Locate the cell with the specified text and output its (x, y) center coordinate. 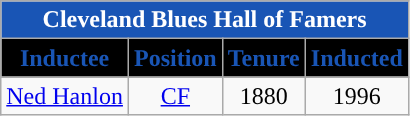
1880 (264, 96)
Position (175, 58)
Cleveland Blues Hall of Famers (205, 20)
CF (175, 96)
Inductee (65, 58)
1996 (356, 96)
Inducted (356, 58)
Tenure (264, 58)
Ned Hanlon (65, 96)
